Extract the (x, y) coordinate from the center of the cell holding the provided text.  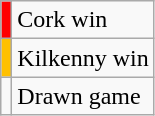
Kilkenny win (83, 58)
Cork win (83, 20)
Drawn game (83, 96)
